Scan for the cell matching the given text and deliver its [X, Y] coordinate at center. 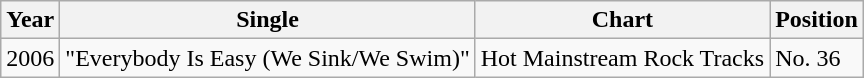
No. 36 [817, 58]
Single [268, 20]
Year [30, 20]
Chart [622, 20]
2006 [30, 58]
Hot Mainstream Rock Tracks [622, 58]
"Everybody Is Easy (We Sink/We Swim)" [268, 58]
Position [817, 20]
